Pinpoint the cell where the given text exists, returning its [X, Y] midpoint coordinate. 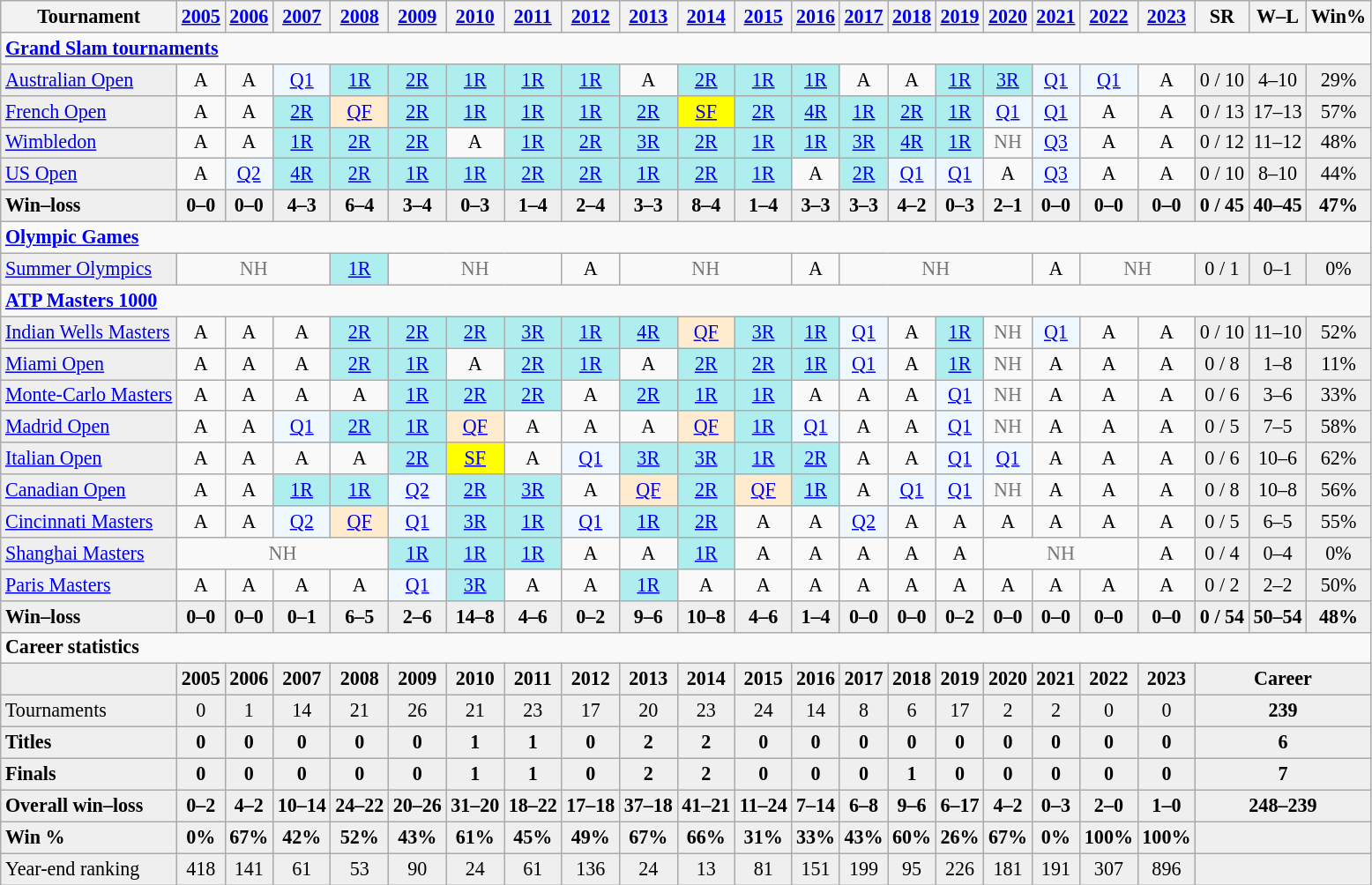
20 [649, 710]
8–4 [706, 205]
47% [1338, 205]
Paris Masters [89, 584]
7 [1284, 774]
17–18 [591, 806]
SR [1222, 16]
141 [249, 868]
42% [302, 837]
Indian Wells Masters [89, 332]
4–10 [1278, 79]
248–239 [1284, 806]
18–22 [533, 806]
0 / 1 [1222, 269]
Summer Olympics [89, 269]
81 [764, 868]
3–4 [417, 205]
24–22 [360, 806]
0 / 2 [1222, 584]
W–L [1278, 16]
7–5 [1278, 427]
181 [1008, 868]
191 [1055, 868]
Wimbledon [89, 143]
Miami Open [89, 363]
31–20 [475, 806]
10–6 [1278, 458]
26 [417, 710]
55% [1338, 521]
60% [912, 837]
Canadian Open [89, 490]
0 / 12 [1222, 143]
62% [1338, 458]
56% [1338, 490]
11–24 [764, 806]
8 [863, 710]
10–14 [302, 806]
Grand Slam tournaments [686, 48]
58% [1338, 427]
Career statistics [686, 648]
0–4 [1278, 553]
Finals [89, 774]
2–6 [417, 616]
Italian Open [89, 458]
2–2 [1278, 584]
Monte-Carlo Masters [89, 395]
20–26 [417, 806]
226 [959, 868]
0 / 4 [1222, 553]
Career [1284, 680]
11–10 [1278, 332]
49% [591, 837]
Madrid Open [89, 427]
Tournament [89, 16]
8–10 [1278, 175]
136 [591, 868]
1–0 [1167, 806]
US Open [89, 175]
4–3 [302, 205]
2–4 [591, 205]
26% [959, 837]
6–8 [863, 806]
14–8 [475, 616]
Shanghai Masters [89, 553]
41–21 [706, 806]
95 [912, 868]
Cincinnati Masters [89, 521]
66% [706, 837]
Win % [89, 837]
Overall win–loss [89, 806]
6–17 [959, 806]
French Open [89, 111]
40–45 [1278, 205]
1–8 [1278, 363]
0 / 45 [1222, 205]
Australian Open [89, 79]
239 [1284, 710]
Win% [1338, 16]
Titles [89, 742]
7–14 [816, 806]
53 [360, 868]
50% [1338, 584]
31% [764, 837]
151 [816, 868]
17–13 [1278, 111]
Olympic Games [686, 237]
37–18 [649, 806]
ATP Masters 1000 [686, 301]
57% [1338, 111]
11% [1338, 363]
199 [863, 868]
2–0 [1109, 806]
50–54 [1278, 616]
90 [417, 868]
13 [706, 868]
896 [1167, 868]
44% [1338, 175]
6–4 [360, 205]
2–1 [1008, 205]
11–12 [1278, 143]
29% [1338, 79]
61% [475, 837]
45% [533, 837]
418 [201, 868]
Year-end ranking [89, 868]
0 / 13 [1222, 111]
Tournaments [89, 710]
3–6 [1278, 395]
307 [1109, 868]
0 / 54 [1222, 616]
